Pinpoint the cell where the given text exists, returning its (X, Y) midpoint coordinate. 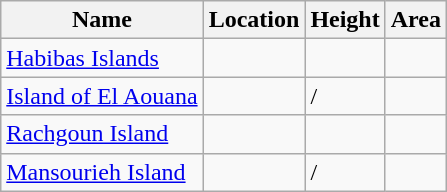
Area (416, 20)
Rachgoun Island (102, 134)
Name (102, 20)
Location (254, 20)
Height (345, 20)
Mansourieh Island (102, 172)
Habibas Islands (102, 58)
Island of El Aouana (102, 96)
